Find where the given text appears and provide that cell's center as [X, Y] coordinate. 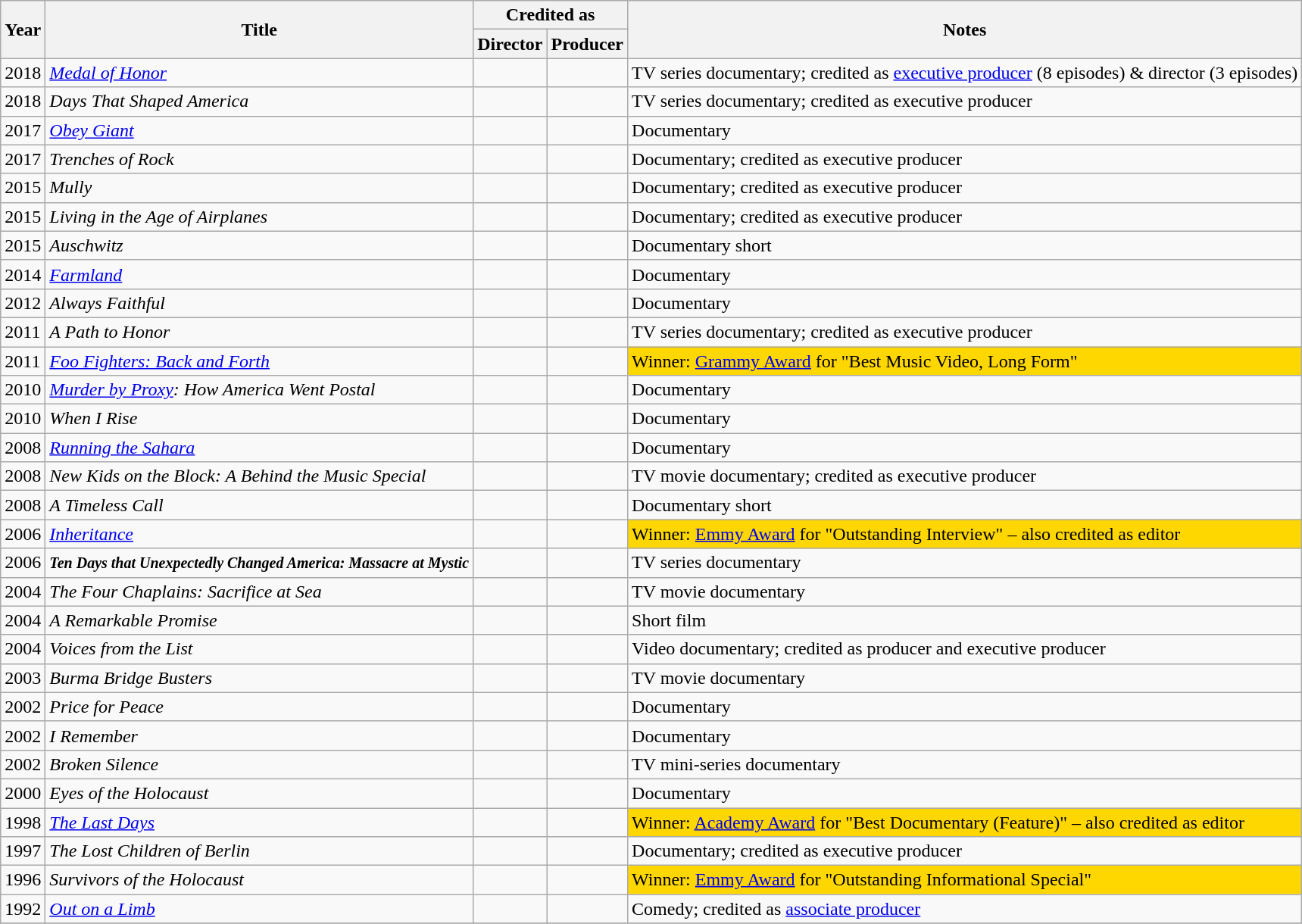
New Kids on the Block: A Behind the Music Special [259, 476]
Out on a Limb [259, 909]
Comedy; credited as associate producer [965, 909]
Winner: Emmy Award for "Outstanding Interview" – also credited as editor [965, 534]
Producer [588, 44]
Video documentary; credited as producer and executive producer [965, 649]
A Remarkable Promise [259, 620]
Farmland [259, 274]
Trenches of Rock [259, 159]
Notes [965, 30]
The Four Chaplains: Sacrifice at Sea [259, 592]
Living in the Age of Airplanes [259, 217]
Mully [259, 188]
1992 [23, 909]
Short film [965, 620]
When I Rise [259, 419]
1998 [23, 822]
Auschwitz [259, 245]
Director [510, 44]
TV series documentary [965, 563]
Always Faithful [259, 303]
2014 [23, 274]
1996 [23, 880]
Year [23, 30]
TV mini-series documentary [965, 764]
Voices from the List [259, 649]
Foo Fighters: Back and Forth [259, 361]
Winner: Grammy Award for "Best Music Video, Long Form" [965, 361]
I Remember [259, 735]
Credited as [551, 15]
The Last Days [259, 822]
A Path to Honor [259, 332]
Days That Shaped America [259, 101]
Winner: Academy Award for "Best Documentary (Feature)" – also credited as editor [965, 822]
A Timeless Call [259, 505]
TV movie documentary; credited as executive producer [965, 476]
Eyes of the Holocaust [259, 793]
Medal of Honor [259, 73]
Title [259, 30]
Price for Peace [259, 707]
Obey Giant [259, 130]
Murder by Proxy: How America Went Postal [259, 390]
Survivors of the Holocaust [259, 880]
Burma Bridge Busters [259, 678]
1997 [23, 851]
The Lost Children of Berlin [259, 851]
TV series documentary; credited as executive producer (8 episodes) & director (3 episodes) [965, 73]
Inheritance [259, 534]
2000 [23, 793]
Broken Silence [259, 764]
Ten Days that Unexpectedly Changed America: Massacre at Mystic [259, 563]
Running the Sahara [259, 448]
2012 [23, 303]
2003 [23, 678]
Winner: Emmy Award for "Outstanding Informational Special" [965, 880]
